Find where the given text appears and provide that cell's center as (x, y) coordinate. 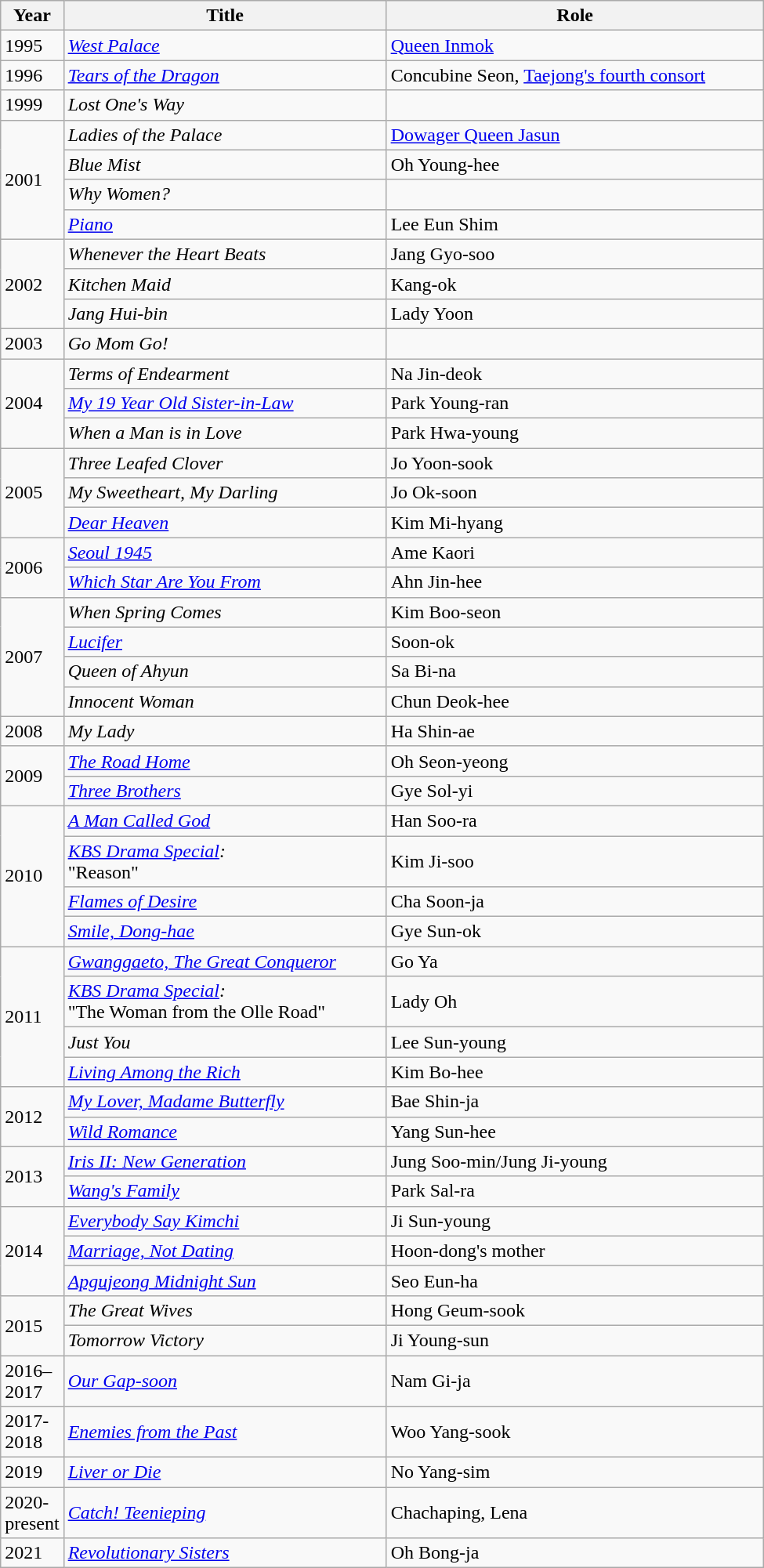
KBS Drama Special:"Reason" (225, 860)
Whenever the Heart Beats (225, 254)
Lady Oh (575, 1001)
Ha Shin-ae (575, 731)
Hoon-dong's mother (575, 1251)
Bae Shin-ja (575, 1102)
Just You (225, 1042)
Our Gap-soon (225, 1381)
Catch! Teenieping (225, 1512)
Lucifer (225, 642)
Lee Eun Shim (575, 224)
Liver or Die (225, 1472)
Yang Sun-hee (575, 1132)
2003 (32, 343)
Queen of Ahyun (225, 672)
Gye Sun-ok (575, 932)
2013 (32, 1176)
Tomorrow Victory (225, 1340)
My Lover, Madame Butterfly (225, 1102)
Apgujeong Midnight Sun (225, 1280)
Go Mom Go! (225, 343)
2014 (32, 1251)
Chun Deok-hee (575, 701)
Which Star Are You From (225, 582)
2021 (32, 1553)
Kim Bo-hee (575, 1072)
Gwanggaeto, The Great Conqueror (225, 961)
2020-present (32, 1512)
Queen Inmok (575, 45)
1999 (32, 105)
2012 (32, 1117)
Ladies of the Palace (225, 135)
2005 (32, 493)
2019 (32, 1472)
Marriage, Not Dating (225, 1251)
2006 (32, 567)
2015 (32, 1325)
Title (225, 16)
2017-2018 (32, 1432)
No Yang-sim (575, 1472)
Wild Romance (225, 1132)
Terms of Endearment (225, 374)
Kim Mi-hyang (575, 523)
2008 (32, 731)
A Man Called God (225, 820)
West Palace (225, 45)
2016–2017 (32, 1381)
Flames of Desire (225, 902)
Nam Gi-ja (575, 1381)
Piano (225, 224)
Year (32, 16)
2001 (32, 179)
1996 (32, 75)
Park Sal-ra (575, 1191)
Hong Geum-sook (575, 1310)
Role (575, 16)
Park Young-ran (575, 404)
Jo Ok-soon (575, 493)
When Spring Comes (225, 612)
Ahn Jin-hee (575, 582)
Jung Soo-min/Jung Ji-young (575, 1161)
Blue Mist (225, 165)
Oh Bong-ja (575, 1553)
Jang Gyo-soo (575, 254)
Lee Sun-young (575, 1042)
Smile, Dong-hae (225, 932)
Lady Yoon (575, 313)
1995 (32, 45)
2009 (32, 776)
Jang Hui-bin (225, 313)
My Lady (225, 731)
Living Among the Rich (225, 1072)
Ji Young-sun (575, 1340)
My Sweetheart, My Darling (225, 493)
Cha Soon-ja (575, 902)
My 19 Year Old Sister-in-Law (225, 404)
Chachaping, Lena (575, 1512)
2004 (32, 404)
Oh Seon-yeong (575, 761)
Three Leafed Clover (225, 463)
2007 (32, 657)
Concubine Seon, Taejong's fourth consort (575, 75)
Kim Ji-soo (575, 860)
When a Man is in Love (225, 433)
Ji Sun-young (575, 1221)
2002 (32, 284)
Tears of the Dragon (225, 75)
Iris II: New Generation (225, 1161)
Dear Heaven (225, 523)
Soon-ok (575, 642)
Lost One's Way (225, 105)
Innocent Woman (225, 701)
Go Ya (575, 961)
Three Brothers (225, 791)
Wang's Family (225, 1191)
Why Women? (225, 194)
Kang-ok (575, 284)
Everybody Say Kimchi (225, 1221)
Sa Bi-na (575, 672)
KBS Drama Special:"The Woman from the Olle Road" (225, 1001)
Na Jin-deok (575, 374)
Seo Eun-ha (575, 1280)
2010 (32, 876)
Jo Yoon-sook (575, 463)
Enemies from the Past (225, 1432)
Kitchen Maid (225, 284)
Park Hwa-young (575, 433)
Oh Young-hee (575, 165)
Seoul 1945 (225, 552)
The Great Wives (225, 1310)
Revolutionary Sisters (225, 1553)
Ame Kaori (575, 552)
Gye Sol-yi (575, 791)
Woo Yang-sook (575, 1432)
Han Soo-ra (575, 820)
Dowager Queen Jasun (575, 135)
The Road Home (225, 761)
Kim Boo-seon (575, 612)
2011 (32, 1017)
